Scan for the cell matching the given text and deliver its [x, y] coordinate at center. 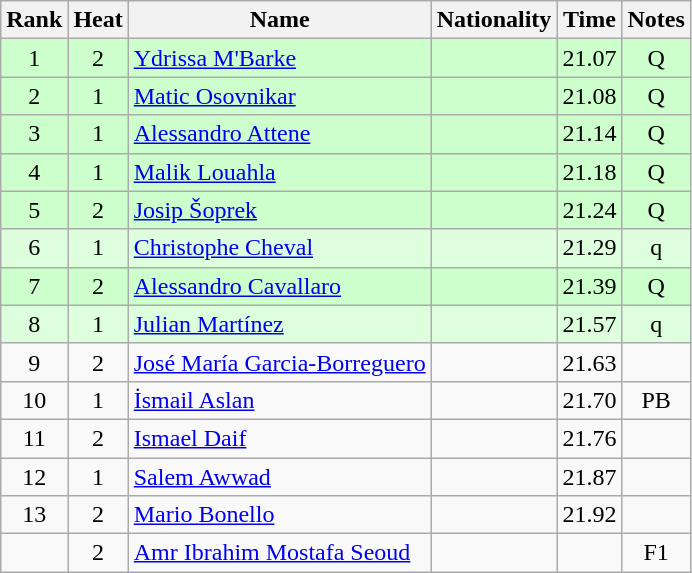
5 [34, 210]
PB [656, 400]
Amr Ibrahim Mostafa Seoud [280, 553]
21.87 [590, 477]
21.18 [590, 172]
21.76 [590, 438]
21.57 [590, 324]
Ismael Daif [280, 438]
Name [280, 20]
José María Garcia-Borreguero [280, 362]
Rank [34, 20]
21.70 [590, 400]
Time [590, 20]
21.39 [590, 286]
Nationality [494, 20]
F1 [656, 553]
4 [34, 172]
Alessandro Attene [280, 134]
Notes [656, 20]
13 [34, 515]
21.63 [590, 362]
11 [34, 438]
12 [34, 477]
21.92 [590, 515]
İsmail Aslan [280, 400]
Malik Louahla [280, 172]
Ydrissa M'Barke [280, 58]
8 [34, 324]
Salem Awwad [280, 477]
Heat [98, 20]
3 [34, 134]
Matic Osovnikar [280, 96]
21.07 [590, 58]
9 [34, 362]
21.08 [590, 96]
21.14 [590, 134]
7 [34, 286]
6 [34, 248]
Alessandro Cavallaro [280, 286]
Christophe Cheval [280, 248]
10 [34, 400]
Mario Bonello [280, 515]
21.29 [590, 248]
Julian Martínez [280, 324]
21.24 [590, 210]
Josip Šoprek [280, 210]
